Extract the (x, y) coordinate from the center of the cell holding the provided text.  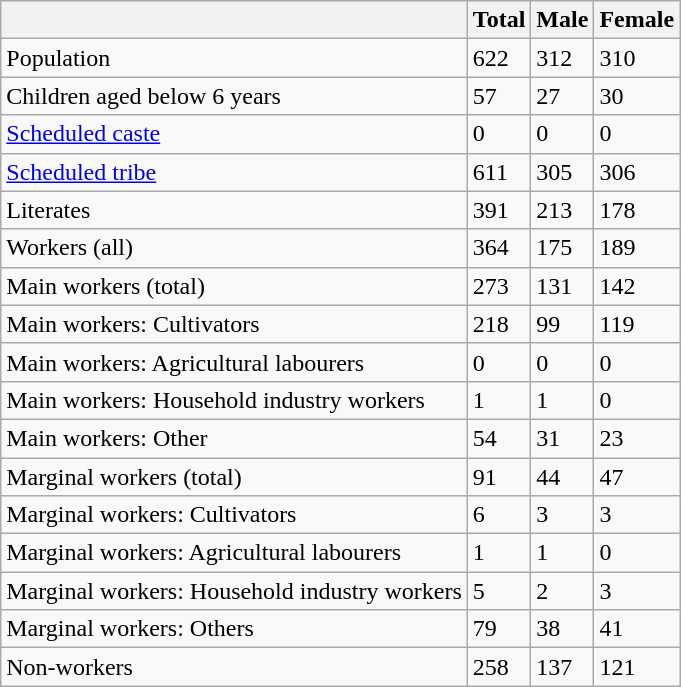
273 (499, 286)
91 (499, 477)
54 (499, 438)
119 (637, 324)
38 (562, 629)
2 (562, 591)
Main workers: Other (234, 438)
Children aged below 6 years (234, 96)
5 (499, 591)
310 (637, 58)
Scheduled caste (234, 134)
178 (637, 210)
305 (562, 172)
Marginal workers (total) (234, 477)
Main workers: Agricultural labourers (234, 362)
364 (499, 248)
306 (637, 172)
Scheduled tribe (234, 172)
391 (499, 210)
218 (499, 324)
142 (637, 286)
258 (499, 667)
213 (562, 210)
31 (562, 438)
Marginal workers: Cultivators (234, 515)
99 (562, 324)
Main workers: Household industry workers (234, 400)
Main workers (total) (234, 286)
57 (499, 96)
Non-workers (234, 667)
137 (562, 667)
Female (637, 20)
189 (637, 248)
Population (234, 58)
Marginal workers: Household industry workers (234, 591)
Total (499, 20)
Workers (all) (234, 248)
Marginal workers: Others (234, 629)
6 (499, 515)
Literates (234, 210)
611 (499, 172)
79 (499, 629)
121 (637, 667)
175 (562, 248)
27 (562, 96)
312 (562, 58)
131 (562, 286)
41 (637, 629)
Main workers: Cultivators (234, 324)
Marginal workers: Agricultural labourers (234, 553)
44 (562, 477)
23 (637, 438)
30 (637, 96)
Male (562, 20)
47 (637, 477)
622 (499, 58)
